Pinpoint the cell where the given text exists, returning its (x, y) midpoint coordinate. 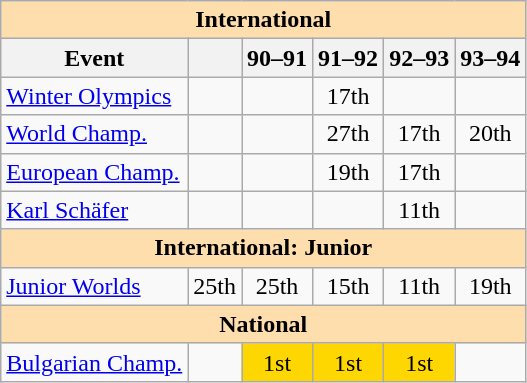
Event (94, 58)
Bulgarian Champ. (94, 362)
92–93 (420, 58)
Junior Worlds (94, 286)
27th (348, 134)
20th (490, 134)
90–91 (278, 58)
International (264, 20)
93–94 (490, 58)
91–92 (348, 58)
Karl Schäfer (94, 210)
European Champ. (94, 172)
15th (348, 286)
International: Junior (264, 248)
National (264, 324)
World Champ. (94, 134)
Winter Olympics (94, 96)
